Find where the given text appears and provide that cell's center as (X, Y) coordinate. 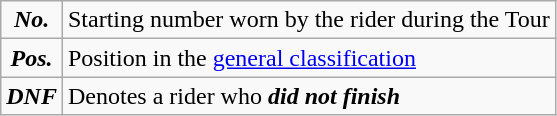
No. (32, 20)
DNF (32, 96)
Starting number worn by the rider during the Tour (308, 20)
Position in the general classification (308, 58)
Pos. (32, 58)
Denotes a rider who did not finish (308, 96)
